Identify which cell holds the provided text, then report its (x, y) central coordinate. 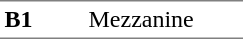
Mezzanine (164, 20)
B1 (42, 20)
